Scan for the cell matching the given text and deliver its [x, y] coordinate at center. 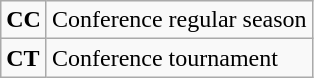
CC [24, 20]
Conference regular season [179, 20]
CT [24, 58]
Conference tournament [179, 58]
